Provide the [X, Y] coordinate of the cell's center where the given text is located.  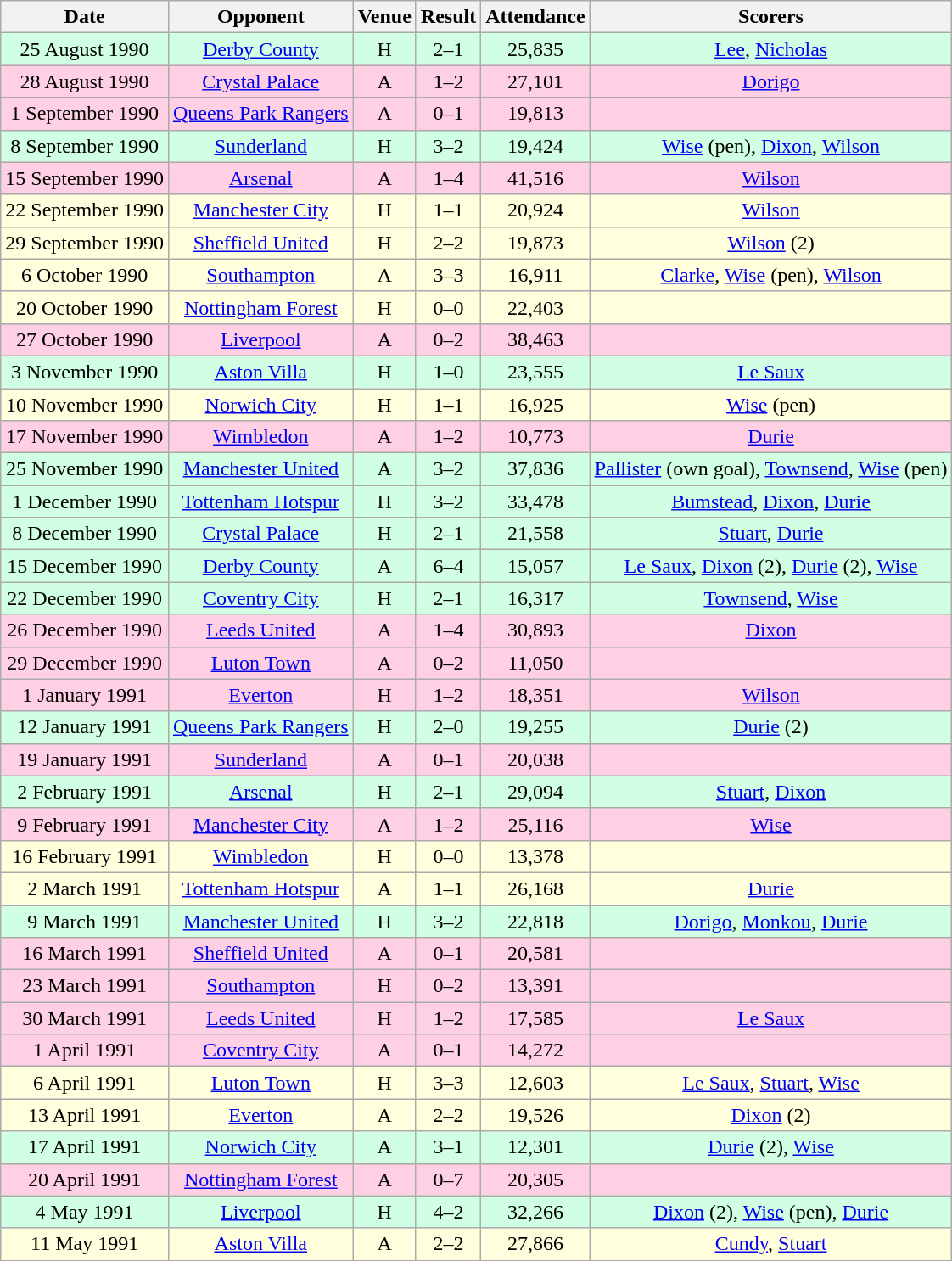
15 December 1990 [85, 566]
6 April 1991 [85, 1083]
23,555 [535, 372]
25,116 [535, 824]
Pallister (own goal), Townsend, Wise (pen) [770, 469]
Venue [384, 17]
16,317 [535, 598]
10,773 [535, 437]
1 January 1991 [85, 695]
22,818 [535, 921]
17 April 1991 [85, 1147]
6 October 1990 [85, 275]
Opponent [260, 17]
Attendance [535, 17]
Bumstead, Dixon, Durie [770, 502]
30,893 [535, 630]
29,094 [535, 792]
17 November 1990 [85, 437]
1 September 1990 [85, 114]
33,478 [535, 502]
10 November 1990 [85, 405]
Dixon (2) [770, 1115]
6–4 [448, 566]
Durie (2), Wise [770, 1147]
1–0 [448, 372]
Stuart, Durie [770, 534]
17,585 [535, 1018]
Date [85, 17]
32,266 [535, 1212]
16,911 [535, 275]
20 April 1991 [85, 1180]
12 January 1991 [85, 727]
27 October 1990 [85, 339]
Townsend, Wise [770, 598]
Durie (2) [770, 727]
19,526 [535, 1115]
8 December 1990 [85, 534]
20,305 [535, 1180]
Clarke, Wise (pen), Wilson [770, 275]
Wilson (2) [770, 243]
29 September 1990 [85, 243]
1 April 1991 [85, 1051]
Dixon [770, 630]
Stuart, Dixon [770, 792]
4 May 1991 [85, 1212]
Scorers [770, 17]
25 November 1990 [85, 469]
15 September 1990 [85, 178]
13,378 [535, 856]
22,403 [535, 307]
41,516 [535, 178]
Le Saux, Dixon (2), Durie (2), Wise [770, 566]
20,924 [535, 210]
Wise (pen), Dixon, Wilson [770, 146]
3 November 1990 [85, 372]
23 March 1991 [85, 986]
11 May 1991 [85, 1244]
1 December 1990 [85, 502]
9 March 1991 [85, 921]
Lee, Nicholas [770, 49]
30 March 1991 [85, 1018]
Le Saux, Stuart, Wise [770, 1083]
22 December 1990 [85, 598]
15,057 [535, 566]
Wise (pen) [770, 405]
12,603 [535, 1083]
Dorigo, Monkou, Durie [770, 921]
3–1 [448, 1147]
21,558 [535, 534]
26 December 1990 [85, 630]
16,925 [535, 405]
20,581 [535, 954]
13,391 [535, 986]
20,038 [535, 759]
9 February 1991 [85, 824]
26,168 [535, 888]
38,463 [535, 339]
22 September 1990 [85, 210]
13 April 1991 [85, 1115]
28 August 1990 [85, 81]
19,424 [535, 146]
19,255 [535, 727]
25 August 1990 [85, 49]
19 January 1991 [85, 759]
19,813 [535, 114]
Wise [770, 824]
Dixon (2), Wise (pen), Durie [770, 1212]
11,050 [535, 663]
29 December 1990 [85, 663]
Cundy, Stuart [770, 1244]
27,101 [535, 81]
8 September 1990 [85, 146]
Dorigo [770, 81]
0–7 [448, 1180]
25,835 [535, 49]
12,301 [535, 1147]
14,272 [535, 1051]
4–2 [448, 1212]
37,836 [535, 469]
2–0 [448, 727]
27,866 [535, 1244]
20 October 1990 [85, 307]
16 February 1991 [85, 856]
Result [448, 17]
2 February 1991 [85, 792]
2 March 1991 [85, 888]
19,873 [535, 243]
16 March 1991 [85, 954]
18,351 [535, 695]
